Detect which cell encompasses the target text, then output its [X, Y] center coordinate. 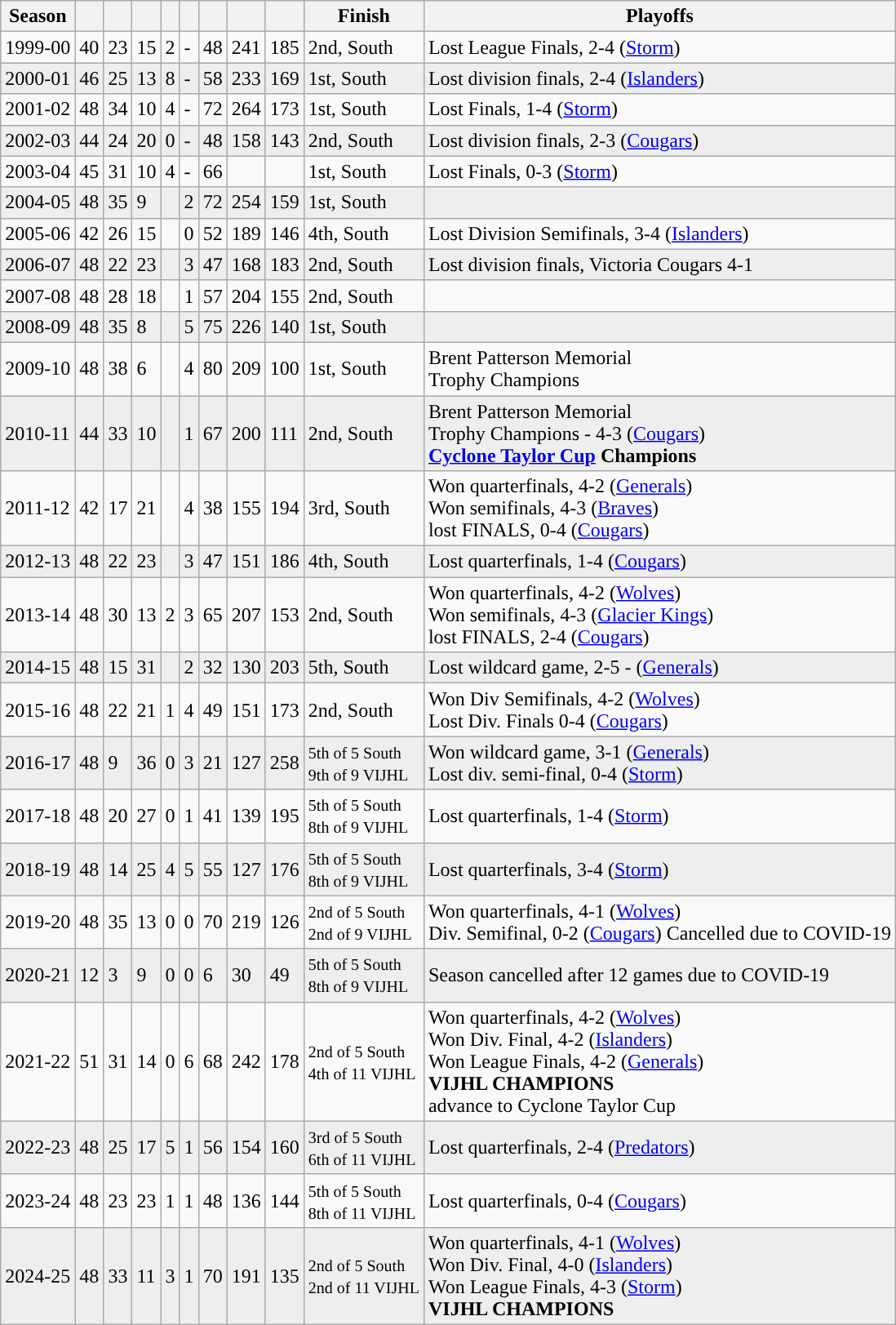
Lost Finals, 0-3 (Storm) [659, 171]
136 [246, 1200]
2012-13 [38, 562]
52 [212, 233]
144 [284, 1200]
195 [284, 816]
258 [284, 763]
200 [246, 433]
2024-25 [38, 1275]
56 [212, 1148]
36 [147, 763]
27 [147, 816]
Brent Patterson Memorial Trophy Champions [659, 369]
2nd of 5 South2nd of 9 VIJHL [364, 923]
207 [246, 615]
Lost wildcard game, 2-5 - (Generals) [659, 668]
5th, South [364, 668]
Won quarterfinals, 4-1 (Wolves)Won Div. Final, 4-0 (Islanders)Won League Finals, 4-3 (Storm)VIJHL CHAMPIONS [659, 1275]
2007-08 [38, 296]
176 [284, 869]
100 [284, 369]
168 [246, 265]
Lost quarterfinals, 0-4 (Cougars) [659, 1200]
203 [284, 668]
2021-22 [38, 1061]
55 [212, 869]
254 [246, 202]
126 [284, 923]
2000-01 [38, 78]
Lost division finals, Victoria Cougars 4-1 [659, 265]
5th of 5 South9th of 9 VIJHL [364, 763]
32 [212, 668]
34 [118, 109]
Playoffs [659, 16]
2002-03 [38, 140]
Lost quarterfinals, 2-4 (Predators) [659, 1148]
154 [246, 1148]
139 [246, 816]
Lost quarterfinals, 1-4 (Storm) [659, 816]
Lost League Finals, 2-4 (Storm) [659, 47]
Lost quarterfinals, 1-4 (Cougars) [659, 562]
2005-06 [38, 233]
130 [246, 668]
3rd of 5 South6th of 11 VIJHL [364, 1148]
233 [246, 78]
159 [284, 202]
160 [284, 1148]
1999-00 [38, 47]
2009-10 [38, 369]
65 [212, 615]
11 [147, 1275]
Brent Patterson Memorial Trophy Champions - 4-3 (Cougars) Cyclone Taylor Cup Champions [659, 433]
Won quarterfinals, 4-2 (Generals)Won semifinals, 4-3 (Braves)lost FINALS, 0-4 (Cougars) [659, 509]
204 [246, 296]
209 [246, 369]
143 [284, 140]
2016-17 [38, 763]
2013-14 [38, 615]
68 [212, 1061]
12 [90, 975]
2006-07 [38, 265]
2004-05 [38, 202]
Won quarterfinals, 4-2 (Wolves)Won Div. Final, 4-2 (Islanders)Won League Finals, 4-2 (Generals)VIJHL CHAMPIONSadvance to Cyclone Taylor Cup [659, 1061]
135 [284, 1275]
2nd of 5 South2nd of 11 VIJHL [364, 1275]
51 [90, 1061]
46 [90, 78]
Won wildcard game, 3-1 (Generals)Lost div. semi-final, 0-4 (Storm) [659, 763]
146 [284, 233]
2015-16 [38, 710]
Season cancelled after 12 games due to COVID-19 [659, 975]
Finish [364, 16]
2001-02 [38, 109]
58 [212, 78]
41 [212, 816]
Won quarterfinals, 4-1 (Wolves)Div. Semifinal, 0-2 (Cougars) Cancelled due to COVID-19 [659, 923]
2023-24 [38, 1200]
178 [284, 1061]
2011-12 [38, 509]
26 [118, 233]
66 [212, 171]
28 [118, 296]
3rd, South [364, 509]
2nd of 5 South4th of 11 VIJHL [364, 1061]
2017-18 [38, 816]
2014-15 [38, 668]
241 [246, 47]
219 [246, 923]
45 [90, 171]
Lost Finals, 1-4 (Storm) [659, 109]
140 [284, 327]
169 [284, 78]
40 [90, 47]
189 [246, 233]
111 [284, 433]
194 [284, 509]
2018-19 [38, 869]
153 [284, 615]
67 [212, 433]
Lost Division Semifinals, 3-4 (Islanders) [659, 233]
226 [246, 327]
18 [147, 296]
242 [246, 1061]
80 [212, 369]
158 [246, 140]
2010-11 [38, 433]
Lost quarterfinals, 3-4 (Storm) [659, 869]
24 [118, 140]
Won quarterfinals, 4-2 (Wolves)Won semifinals, 4-3 (Glacier Kings)lost FINALS, 2-4 (Cougars) [659, 615]
75 [212, 327]
5th of 5 South8th of 11 VIJHL [364, 1200]
186 [284, 562]
2022-23 [38, 1148]
2003-04 [38, 171]
2020-21 [38, 975]
Won Div Semifinals, 4-2 (Wolves)Lost Div. Finals 0-4 (Cougars) [659, 710]
Lost division finals, 2-4 (Islanders) [659, 78]
2019-20 [38, 923]
185 [284, 47]
191 [246, 1275]
Lost division finals, 2-3 (Cougars) [659, 140]
264 [246, 109]
2008-09 [38, 327]
Season [38, 16]
183 [284, 265]
57 [212, 296]
